Output the (x, y) coordinate of the center of the cell containing the given text.  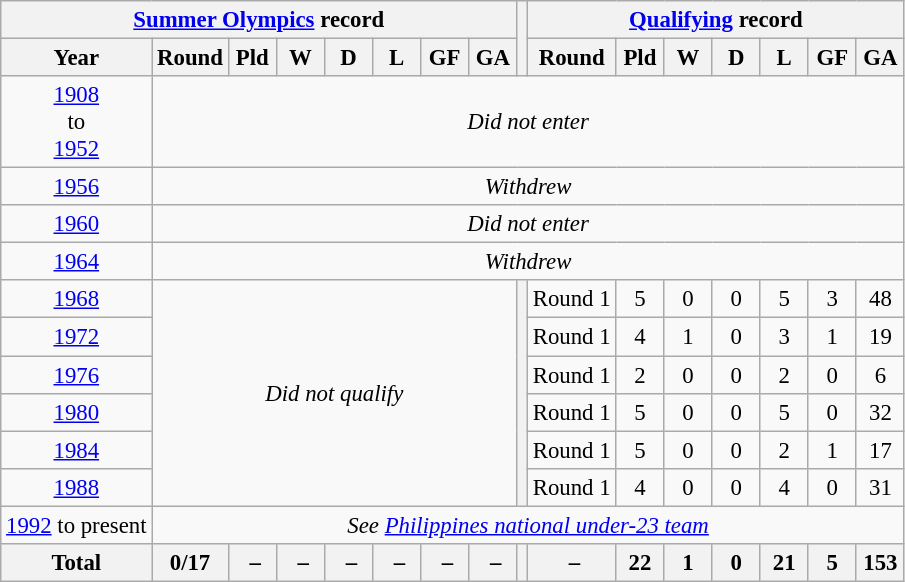
Qualifying record (716, 20)
Year (76, 58)
1908 to 1952 (76, 122)
1972 (76, 337)
1960 (76, 224)
1968 (76, 299)
1984 (76, 450)
Did not qualify (334, 393)
21 (784, 563)
1976 (76, 375)
Total (76, 563)
0/17 (190, 563)
153 (880, 563)
31 (880, 487)
1988 (76, 487)
1992 to present (76, 525)
1964 (76, 262)
22 (640, 563)
32 (880, 412)
Summer Olympics record (259, 20)
19 (880, 337)
See Philippines national under-23 team (528, 525)
6 (880, 375)
17 (880, 450)
1956 (76, 187)
1980 (76, 412)
48 (880, 299)
